Locate the cell with the specified text and output its (X, Y) center coordinate. 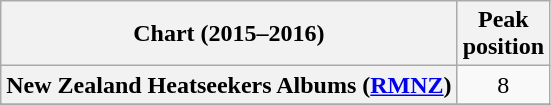
New Zealand Heatseekers Albums (RMNZ) (229, 85)
Chart (2015–2016) (229, 34)
8 (503, 85)
Peakposition (503, 34)
